Scan for the cell matching the given text and deliver its [x, y] coordinate at center. 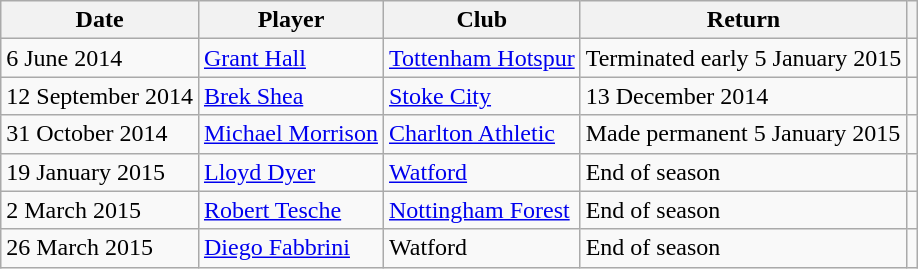
Player [290, 20]
2 March 2015 [100, 210]
Tottenham Hotspur [482, 58]
12 September 2014 [100, 96]
26 March 2015 [100, 248]
Date [100, 20]
Grant Hall [290, 58]
Club [482, 20]
Robert Tesche [290, 210]
Return [744, 20]
Diego Fabbrini [290, 248]
Brek Shea [290, 96]
13 December 2014 [744, 96]
Lloyd Dyer [290, 172]
Made permanent 5 January 2015 [744, 134]
31 October 2014 [100, 134]
Nottingham Forest [482, 210]
Charlton Athletic [482, 134]
Terminated early 5 January 2015 [744, 58]
Stoke City [482, 96]
19 January 2015 [100, 172]
6 June 2014 [100, 58]
Michael Morrison [290, 134]
